Scan for the cell matching the given text and deliver its [x, y] coordinate at center. 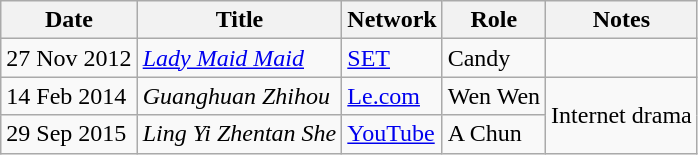
Internet drama [622, 115]
Title [240, 20]
Wen Wen [494, 96]
Ling Yi Zhentan She [240, 134]
Lady Maid Maid [240, 58]
29 Sep 2015 [69, 134]
Date [69, 20]
Candy [494, 58]
Role [494, 20]
Network [392, 20]
27 Nov 2012 [69, 58]
SET [392, 58]
A Chun [494, 134]
Le.com [392, 96]
Guanghuan Zhihou [240, 96]
Notes [622, 20]
14 Feb 2014 [69, 96]
YouTube [392, 134]
